Return the (x, y) coordinate for the center point of the cell that contains the specified text.  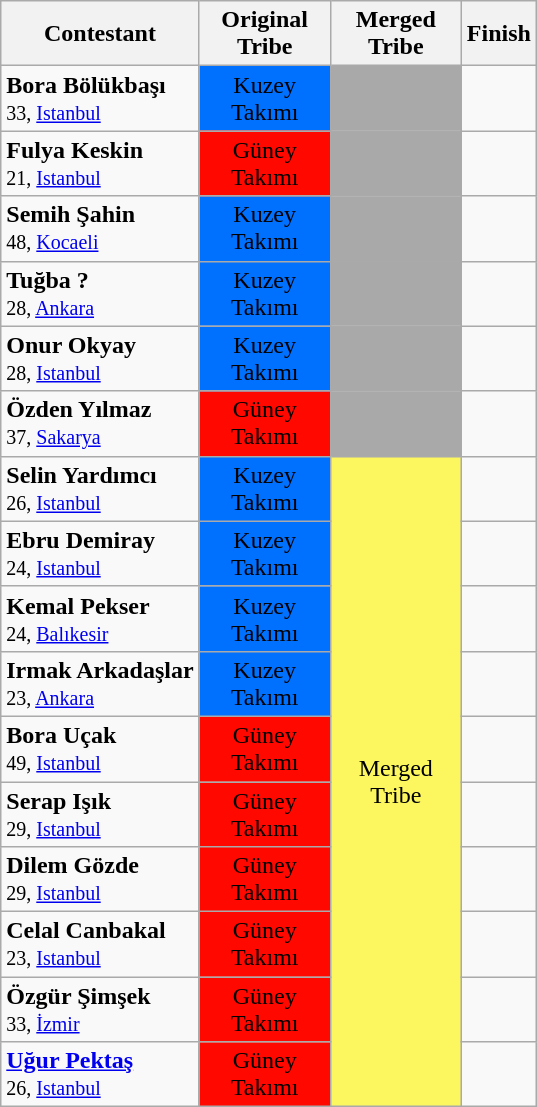
Selin Yardımcı26, Istanbul (100, 488)
Celal Canbakal23, Istanbul (100, 944)
Ebru Demiray24, Istanbul (100, 554)
Finish (498, 34)
Serap Işık29, Istanbul (100, 814)
Özgür Şimşek33, İzmir (100, 1010)
Onur Okyay28, Istanbul (100, 358)
Uğur Pektaş26, Istanbul (100, 1074)
Fulya Keskin21, Istanbul (100, 164)
Bora Bölükbaşı33, Istanbul (100, 98)
Dilem Gözde29, Istanbul (100, 880)
Tuğba ?28, Ankara (100, 294)
Contestant (100, 34)
Kemal Pekser24, Balıkesir (100, 618)
Irmak Arkadaşlar23, Ankara (100, 684)
Original Tribe (264, 34)
Özden Yılmaz37, Sakarya (100, 424)
Semih Şahin48, Kocaeli (100, 228)
Bora Uçak49, Istanbul (100, 748)
